For the text-containing cell, return its midpoint in (x, y) coordinate format. 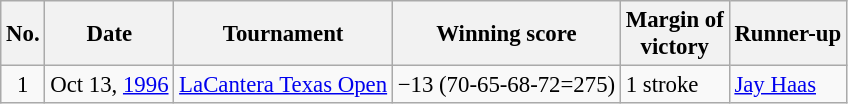
1 stroke (674, 85)
No. (23, 34)
Oct 13, 1996 (110, 85)
Margin ofvictory (674, 34)
−13 (70-65-68-72=275) (506, 85)
Tournament (284, 34)
Jay Haas (788, 85)
1 (23, 85)
Date (110, 34)
LaCantera Texas Open (284, 85)
Winning score (506, 34)
Runner-up (788, 34)
